Output the (X, Y) coordinate of the center of the cell containing the given text.  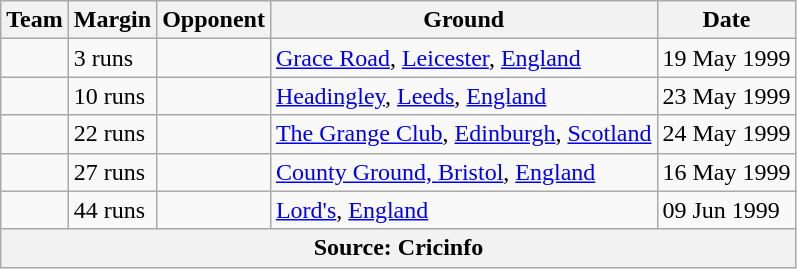
10 runs (112, 96)
23 May 1999 (726, 96)
Source: Cricinfo (398, 248)
3 runs (112, 58)
Team (35, 20)
Headingley, Leeds, England (464, 96)
Lord's, England (464, 210)
44 runs (112, 210)
Opponent (214, 20)
24 May 1999 (726, 134)
The Grange Club, Edinburgh, Scotland (464, 134)
Margin (112, 20)
Ground (464, 20)
16 May 1999 (726, 172)
27 runs (112, 172)
Date (726, 20)
09 Jun 1999 (726, 210)
County Ground, Bristol, England (464, 172)
Grace Road, Leicester, England (464, 58)
22 runs (112, 134)
19 May 1999 (726, 58)
